Return (x, y) of the center of cell containing provided text 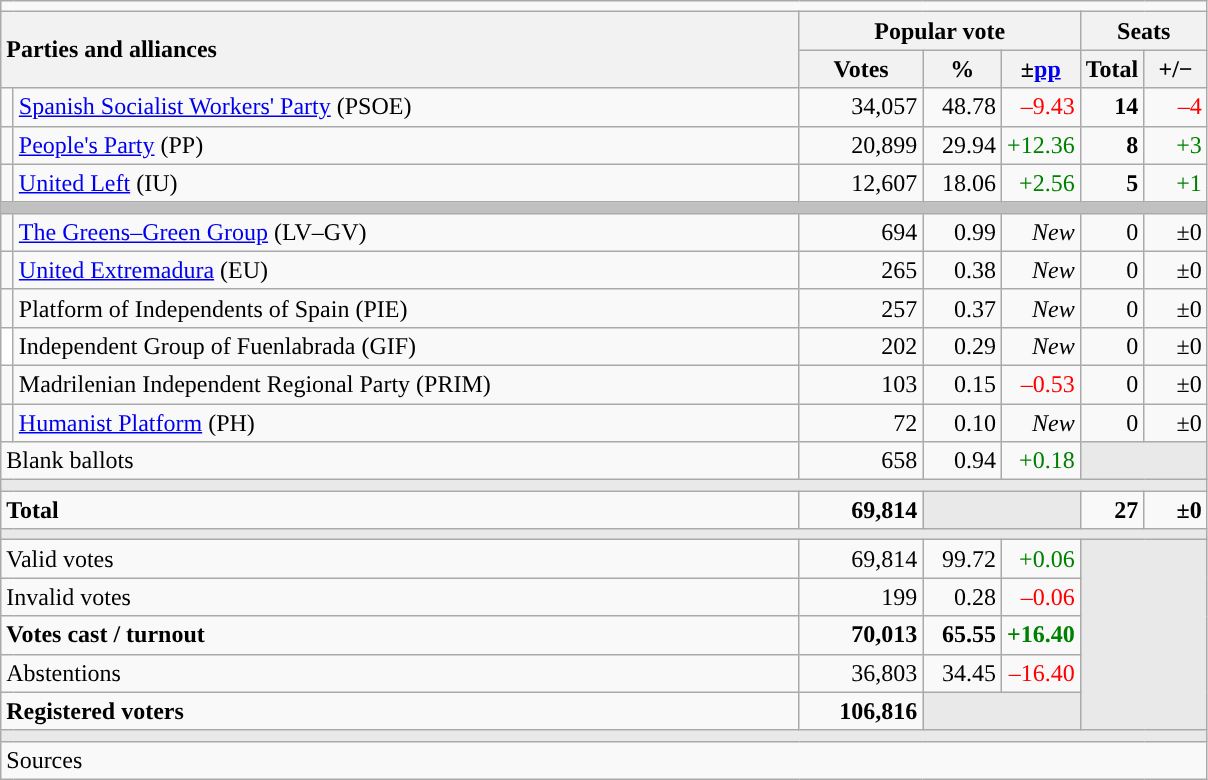
36,803 (861, 673)
±pp (1040, 69)
Valid votes (400, 559)
Abstentions (400, 673)
265 (861, 270)
70,013 (861, 635)
–16.40 (1040, 673)
202 (861, 346)
% (962, 69)
103 (861, 384)
199 (861, 597)
+1 (1176, 183)
Popular vote (940, 31)
106,816 (861, 711)
694 (861, 232)
27 (1112, 510)
Votes cast / turnout (400, 635)
34.45 (962, 673)
20,899 (861, 145)
5 (1112, 183)
12,607 (861, 183)
United Extremadura (EU) (406, 270)
Registered voters (400, 711)
0.38 (962, 270)
Seats (1144, 31)
Madrilenian Independent Regional Party (PRIM) (406, 384)
+/− (1176, 69)
Votes (861, 69)
0.99 (962, 232)
+3 (1176, 145)
–9.43 (1040, 107)
Blank ballots (400, 461)
The Greens–Green Group (LV–GV) (406, 232)
257 (861, 308)
–0.53 (1040, 384)
–4 (1176, 107)
Spanish Socialist Workers' Party (PSOE) (406, 107)
Parties and alliances (400, 50)
0.15 (962, 384)
48.78 (962, 107)
0.37 (962, 308)
People's Party (PP) (406, 145)
18.06 (962, 183)
Sources (604, 760)
8 (1112, 145)
–0.06 (1040, 597)
Humanist Platform (PH) (406, 423)
+0.06 (1040, 559)
+12.36 (1040, 145)
658 (861, 461)
Independent Group of Fuenlabrada (GIF) (406, 346)
0.94 (962, 461)
65.55 (962, 635)
14 (1112, 107)
Invalid votes (400, 597)
United Left (IU) (406, 183)
99.72 (962, 559)
Platform of Independents of Spain (PIE) (406, 308)
0.10 (962, 423)
+16.40 (1040, 635)
+0.18 (1040, 461)
72 (861, 423)
29.94 (962, 145)
+2.56 (1040, 183)
0.28 (962, 597)
0.29 (962, 346)
34,057 (861, 107)
